Return the (X, Y) coordinate for the center point of the cell that contains the specified text.  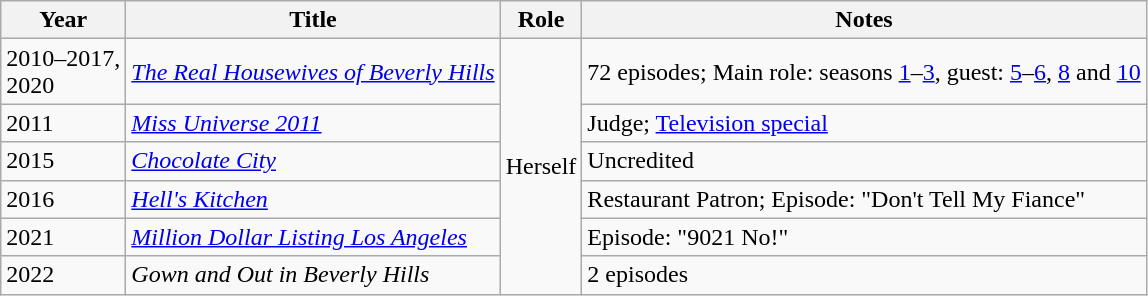
Year (64, 20)
Hell's Kitchen (313, 199)
Notes (864, 20)
2016 (64, 199)
Gown and Out in Beverly Hills (313, 275)
Restaurant Patron; Episode: "Don't Tell My Fiance" (864, 199)
Herself (541, 166)
Million Dollar Listing Los Angeles (313, 237)
The Real Housewives of Beverly Hills (313, 72)
Chocolate City (313, 161)
Role (541, 20)
Title (313, 20)
Uncredited (864, 161)
2022 (64, 275)
Judge; Television special (864, 123)
2021 (64, 237)
Miss Universe 2011 (313, 123)
2 episodes (864, 275)
Episode: "9021 No!" (864, 237)
2011 (64, 123)
2015 (64, 161)
72 episodes; Main role: seasons 1–3, guest: 5–6, 8 and 10 (864, 72)
2010–2017,2020 (64, 72)
